Determine the [X, Y] coordinate at the center of the cell enclosing the given text.  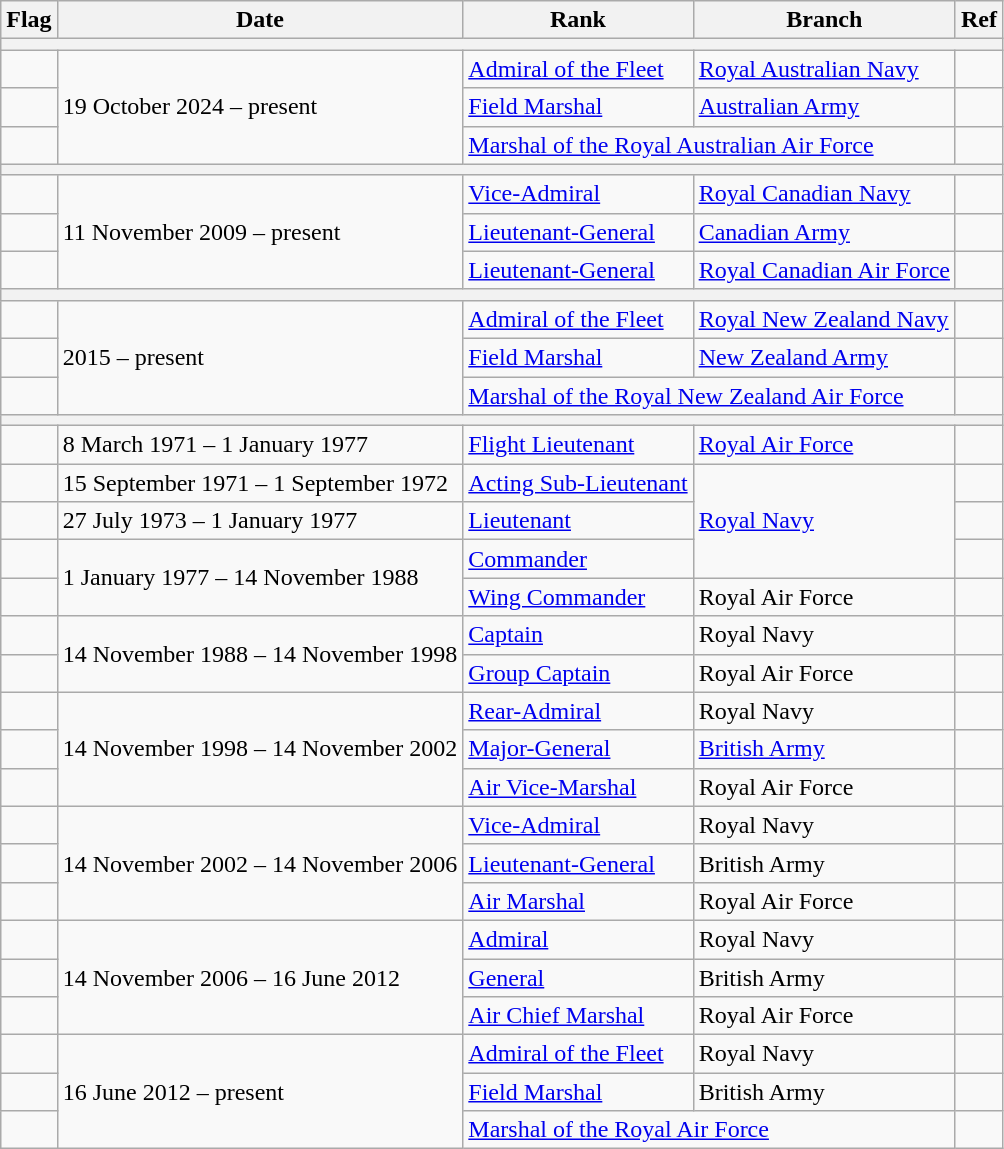
14 November 2002 – 14 November 2006 [260, 863]
Ref [978, 20]
Royal Canadian Navy [824, 194]
Flag [29, 20]
Royal Australian Navy [824, 69]
14 November 1998 – 14 November 2002 [260, 749]
Captain [578, 635]
Marshal of the Royal New Zealand Air Force [710, 395]
Admiral [578, 939]
Rank [578, 20]
2015 – present [260, 357]
Acting Sub-Lieutenant [578, 483]
Australian Army [824, 107]
Royal New Zealand Navy [824, 319]
8 March 1971 – 1 January 1977 [260, 445]
27 July 1973 – 1 January 1977 [260, 521]
New Zealand Army [824, 357]
Canadian Army [824, 232]
16 June 2012 – present [260, 1092]
General [578, 977]
Rear-Admiral [578, 711]
Royal Canadian Air Force [824, 270]
Lieutenant [578, 521]
Air Chief Marshal [578, 1016]
Wing Commander [578, 597]
15 September 1971 – 1 September 1972 [260, 483]
Commander [578, 559]
Marshal of the Royal Air Force [710, 1130]
14 November 2006 – 16 June 2012 [260, 977]
19 October 2024 – present [260, 107]
Marshal of the Royal Australian Air Force [710, 145]
Flight Lieutenant [578, 445]
Air Marshal [578, 901]
Date [260, 20]
Major-General [578, 749]
Branch [824, 20]
Air Vice-Marshal [578, 787]
1 January 1977 – 14 November 1988 [260, 578]
14 November 1988 – 14 November 1998 [260, 654]
Group Captain [578, 673]
11 November 2009 – present [260, 232]
